Detect which cell encompasses the target text, then output its (x, y) center coordinate. 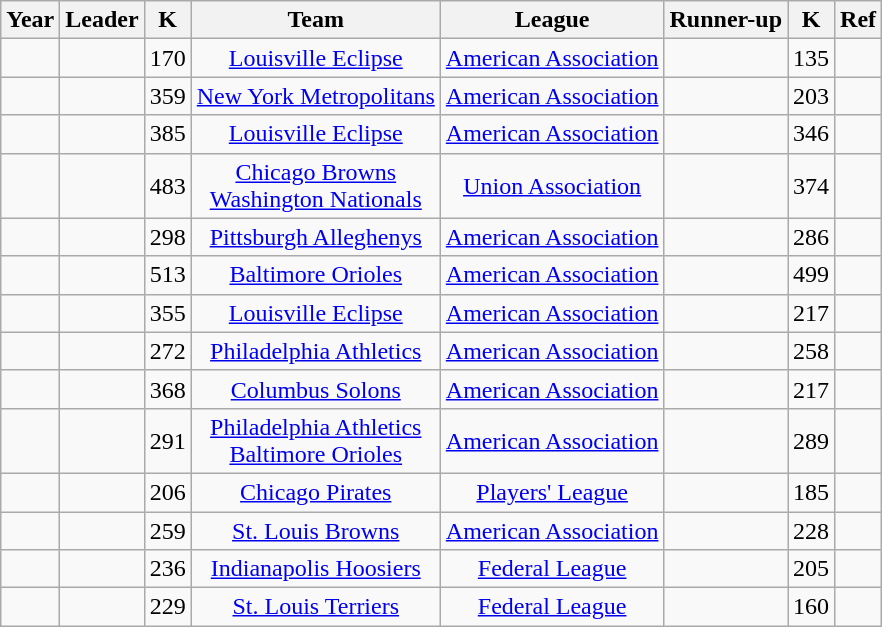
160 (812, 607)
Leader (102, 20)
135 (812, 58)
206 (168, 492)
368 (168, 389)
Players' League (552, 492)
272 (168, 351)
205 (812, 569)
258 (812, 351)
Union Association (552, 186)
228 (812, 531)
374 (812, 186)
Chicago Pirates (316, 492)
359 (168, 96)
New York Metropolitans (316, 96)
259 (168, 531)
170 (168, 58)
229 (168, 607)
Columbus Solons (316, 389)
Year (30, 20)
185 (812, 492)
Chicago BrownsWashington Nationals (316, 186)
298 (168, 237)
483 (168, 186)
St. Louis Terriers (316, 607)
Baltimore Orioles (316, 275)
Philadelphia AthleticsBaltimore Orioles (316, 440)
Pittsburgh Alleghenys (316, 237)
385 (168, 134)
Indianapolis Hoosiers (316, 569)
236 (168, 569)
286 (812, 237)
Runner-up (726, 20)
289 (812, 440)
203 (812, 96)
Ref (858, 20)
Philadelphia Athletics (316, 351)
291 (168, 440)
499 (812, 275)
513 (168, 275)
Team (316, 20)
St. Louis Browns (316, 531)
League (552, 20)
346 (812, 134)
355 (168, 313)
